Identify which cell holds the provided text, then report its (x, y) central coordinate. 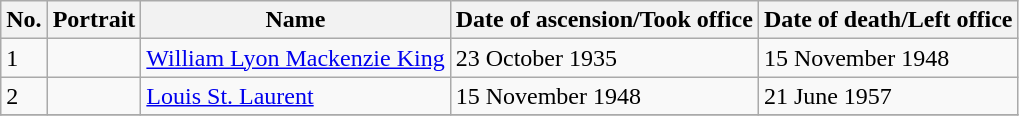
Louis St. Laurent (296, 96)
No. (24, 20)
21 June 1957 (888, 96)
Name (296, 20)
1 (24, 58)
Portrait (94, 20)
23 October 1935 (604, 58)
2 (24, 96)
Date of ascension/Took office (604, 20)
Date of death/Left office (888, 20)
William Lyon Mackenzie King (296, 58)
